Output the (X, Y) coordinate of the center of the cell containing the given text.  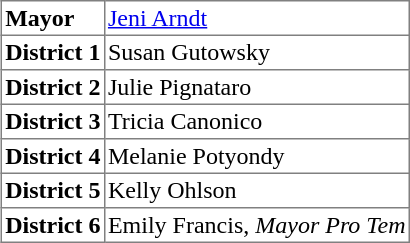
Jeni Arndt (256, 18)
District 1 (52, 52)
Mayor (52, 18)
Emily Francis, Mayor Pro Tem (256, 225)
Kelly Ohlson (256, 190)
Susan Gutowsky (256, 52)
Melanie Potyondy (256, 156)
District 3 (52, 121)
District 2 (52, 87)
District 4 (52, 156)
District 6 (52, 225)
Tricia Canonico (256, 121)
District 5 (52, 190)
Julie Pignataro (256, 87)
